Scan for the cell matching the given text and deliver its (X, Y) coordinate at center. 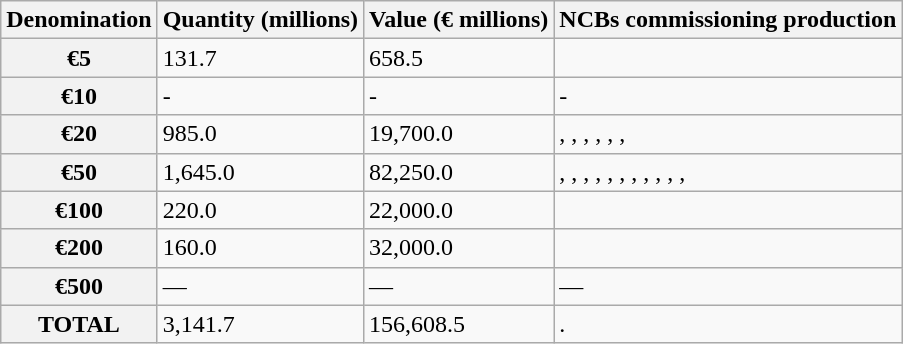
1,645.0 (260, 172)
€20 (79, 134)
32,000.0 (459, 248)
Quantity (millions) (260, 20)
€200 (79, 248)
€500 (79, 286)
220.0 (260, 210)
€50 (79, 172)
82,250.0 (459, 172)
, , , , , , (728, 134)
156,608.5 (459, 324)
131.7 (260, 58)
€5 (79, 58)
, , , , , , , , , , , (728, 172)
19,700.0 (459, 134)
160.0 (260, 248)
22,000.0 (459, 210)
NCBs commissioning production (728, 20)
TOTAL (79, 324)
985.0 (260, 134)
. (728, 324)
3,141.7 (260, 324)
€100 (79, 210)
Value (€ millions) (459, 20)
658.5 (459, 58)
€10 (79, 96)
Denomination (79, 20)
